Return [X, Y] of the center of cell containing provided text 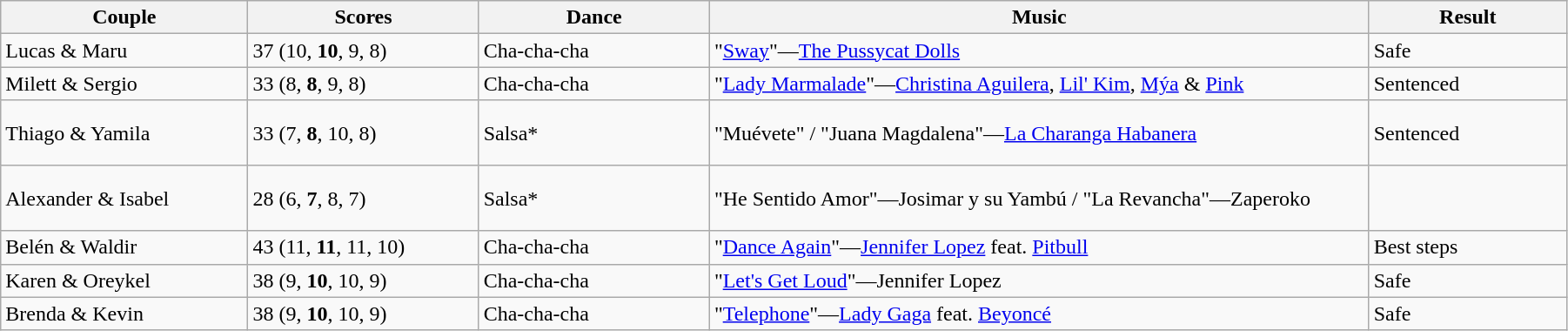
Lucas & Maru [124, 51]
Result [1467, 17]
Belén & Waldir [124, 247]
"Let's Get Loud"—Jennifer Lopez [1039, 280]
Brenda & Kevin [124, 314]
Couple [124, 17]
"Lady Marmalade"—Christina Aguilera, Lil' Kim, Mýa & Pink [1039, 84]
"He Sentido Amor"—Josimar y su Yambú / "La Revancha"—Zaperoko [1039, 199]
"Telephone"—Lady Gaga feat. Beyoncé [1039, 314]
Alexander & Isabel [124, 199]
37 (10, 10, 9, 8) [364, 51]
"Muévete" / "Juana Magdalena"—La Charanga Habanera [1039, 132]
"Dance Again"—Jennifer Lopez feat. Pitbull [1039, 247]
Karen & Oreykel [124, 280]
43 (11, 11, 11, 10) [364, 247]
Milett & Sergio [124, 84]
Best steps [1467, 247]
33 (8, 8, 9, 8) [364, 84]
28 (6, 7, 8, 7) [364, 199]
Music [1039, 17]
Dance [593, 17]
"Sway"—The Pussycat Dolls [1039, 51]
Scores [364, 17]
33 (7, 8, 10, 8) [364, 132]
Thiago & Yamila [124, 132]
